Capture the cell that displays the provided text and extract its (X, Y) central coordinate. 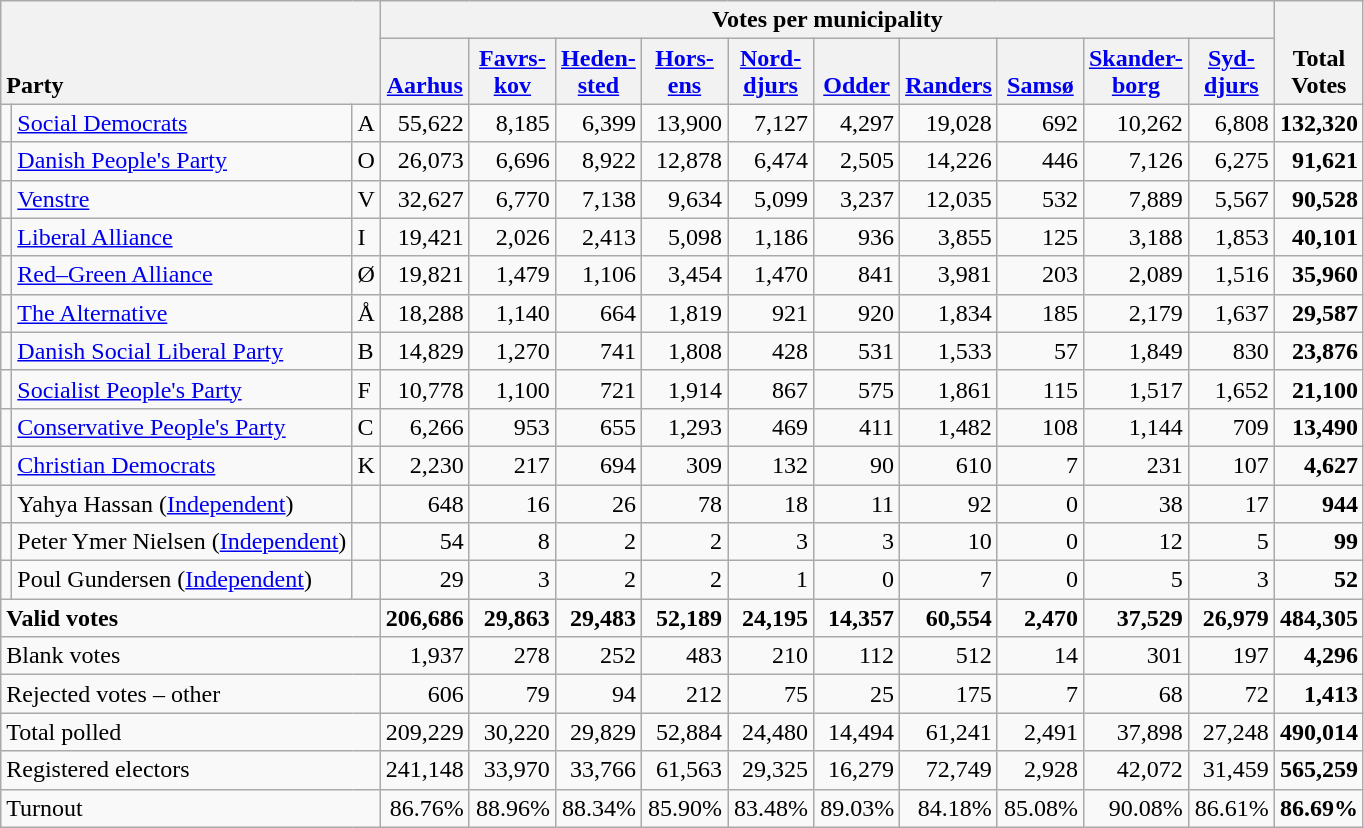
7,889 (1136, 199)
428 (771, 351)
132 (771, 465)
33,970 (512, 770)
12,878 (684, 161)
610 (949, 465)
42,072 (1136, 770)
1,516 (1231, 275)
3,981 (949, 275)
1,293 (684, 427)
38 (1136, 503)
1 (771, 580)
212 (684, 694)
1,652 (1231, 389)
52 (1318, 580)
3,188 (1136, 237)
32,627 (424, 199)
14,494 (857, 732)
8,185 (512, 123)
Danish People's Party (182, 161)
565,259 (1318, 770)
A (366, 123)
6,770 (512, 199)
19,028 (949, 123)
75 (771, 694)
33,766 (598, 770)
Aarhus (424, 72)
16 (512, 503)
24,195 (771, 618)
185 (1040, 313)
1,270 (512, 351)
B (366, 351)
Votes per municipality (827, 20)
175 (949, 694)
484,305 (1318, 618)
Peter Ymer Nielsen (Independent) (182, 542)
92 (949, 503)
Rejected votes – other (191, 694)
Red–Green Alliance (182, 275)
301 (1136, 656)
115 (1040, 389)
Conservative People's Party (182, 427)
575 (857, 389)
10,778 (424, 389)
99 (1318, 542)
40,101 (1318, 237)
F (366, 389)
1,470 (771, 275)
17 (1231, 503)
10 (949, 542)
Heden- sted (598, 72)
4,297 (857, 123)
936 (857, 237)
The Alternative (182, 313)
Hors- ens (684, 72)
Valid votes (191, 618)
1,914 (684, 389)
125 (1040, 237)
1,479 (512, 275)
2,491 (1040, 732)
14,829 (424, 351)
13,490 (1318, 427)
2,179 (1136, 313)
1,482 (949, 427)
411 (857, 427)
721 (598, 389)
231 (1136, 465)
483 (684, 656)
29,829 (598, 732)
Total polled (191, 732)
7,126 (1136, 161)
52,189 (684, 618)
86.61% (1231, 808)
1,861 (949, 389)
Å (366, 313)
132,320 (1318, 123)
Venstre (182, 199)
Registered electors (191, 770)
206,686 (424, 618)
920 (857, 313)
52,884 (684, 732)
29,325 (771, 770)
1,853 (1231, 237)
1,637 (1231, 313)
1,186 (771, 237)
14,357 (857, 618)
2,928 (1040, 770)
12 (1136, 542)
90,528 (1318, 199)
252 (598, 656)
83.48% (771, 808)
1,533 (949, 351)
1,819 (684, 313)
13,900 (684, 123)
Party (191, 52)
Syd- djurs (1231, 72)
664 (598, 313)
I (366, 237)
88.34% (598, 808)
11 (857, 503)
Randers (949, 72)
953 (512, 427)
446 (1040, 161)
68 (1136, 694)
1,140 (512, 313)
14,226 (949, 161)
107 (1231, 465)
26,979 (1231, 618)
Samsø (1040, 72)
Total Votes (1318, 52)
217 (512, 465)
72 (1231, 694)
29 (424, 580)
709 (1231, 427)
24,480 (771, 732)
1,937 (424, 656)
Liberal Alliance (182, 237)
5,099 (771, 199)
2,089 (1136, 275)
57 (1040, 351)
5,567 (1231, 199)
19,421 (424, 237)
61,563 (684, 770)
692 (1040, 123)
21,100 (1318, 389)
241,148 (424, 770)
1,808 (684, 351)
309 (684, 465)
2,230 (424, 465)
4,627 (1318, 465)
72,749 (949, 770)
8,922 (598, 161)
6,275 (1231, 161)
29,483 (598, 618)
944 (1318, 503)
741 (598, 351)
469 (771, 427)
Blank votes (191, 656)
4,296 (1318, 656)
830 (1231, 351)
54 (424, 542)
31,459 (1231, 770)
209,229 (424, 732)
16,279 (857, 770)
18 (771, 503)
512 (949, 656)
30,220 (512, 732)
2,505 (857, 161)
94 (598, 694)
Danish Social Liberal Party (182, 351)
89.03% (857, 808)
26 (598, 503)
606 (424, 694)
7,127 (771, 123)
86.76% (424, 808)
2,026 (512, 237)
1,413 (1318, 694)
9,634 (684, 199)
29,863 (512, 618)
6,696 (512, 161)
6,474 (771, 161)
C (366, 427)
K (366, 465)
532 (1040, 199)
85.08% (1040, 808)
1,517 (1136, 389)
2,470 (1040, 618)
8 (512, 542)
Skander- borg (1136, 72)
Turnout (191, 808)
694 (598, 465)
278 (512, 656)
91,621 (1318, 161)
1,100 (512, 389)
1,834 (949, 313)
Ø (366, 275)
27,248 (1231, 732)
841 (857, 275)
Poul Gundersen (Independent) (182, 580)
3,237 (857, 199)
10,262 (1136, 123)
55,622 (424, 123)
14 (1040, 656)
921 (771, 313)
90.08% (1136, 808)
Odder (857, 72)
O (366, 161)
78 (684, 503)
26,073 (424, 161)
25 (857, 694)
197 (1231, 656)
7,138 (598, 199)
Nord- djurs (771, 72)
1,106 (598, 275)
18,288 (424, 313)
210 (771, 656)
6,808 (1231, 123)
Christian Democrats (182, 465)
490,014 (1318, 732)
35,960 (1318, 275)
60,554 (949, 618)
6,266 (424, 427)
203 (1040, 275)
3,454 (684, 275)
Favrs- kov (512, 72)
86.69% (1318, 808)
19,821 (424, 275)
5,098 (684, 237)
V (366, 199)
Social Democrats (182, 123)
61,241 (949, 732)
Socialist People's Party (182, 389)
6,399 (598, 123)
84.18% (949, 808)
3,855 (949, 237)
867 (771, 389)
37,529 (1136, 618)
648 (424, 503)
108 (1040, 427)
23,876 (1318, 351)
85.90% (684, 808)
2,413 (598, 237)
29,587 (1318, 313)
88.96% (512, 808)
90 (857, 465)
531 (857, 351)
1,144 (1136, 427)
12,035 (949, 199)
112 (857, 656)
79 (512, 694)
Yahya Hassan (Independent) (182, 503)
37,898 (1136, 732)
655 (598, 427)
1,849 (1136, 351)
